Locate the cell with the specified text and output its (x, y) center coordinate. 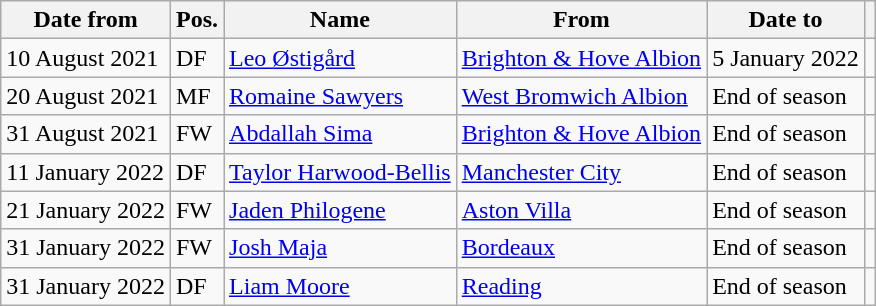
West Bromwich Albion (581, 96)
Date to (786, 20)
Jaden Philogene (340, 210)
MF (196, 96)
20 August 2021 (86, 96)
Name (340, 20)
From (581, 20)
10 August 2021 (86, 58)
Manchester City (581, 172)
Romaine Sawyers (340, 96)
Abdallah Sima (340, 134)
Pos. (196, 20)
Reading (581, 286)
5 January 2022 (786, 58)
Leo Østigård (340, 58)
Liam Moore (340, 286)
Josh Maja (340, 248)
Bordeaux (581, 248)
Aston Villa (581, 210)
11 January 2022 (86, 172)
21 January 2022 (86, 210)
31 August 2021 (86, 134)
Date from (86, 20)
Taylor Harwood-Bellis (340, 172)
